Output the [X, Y] coordinate of the center of the cell containing the given text.  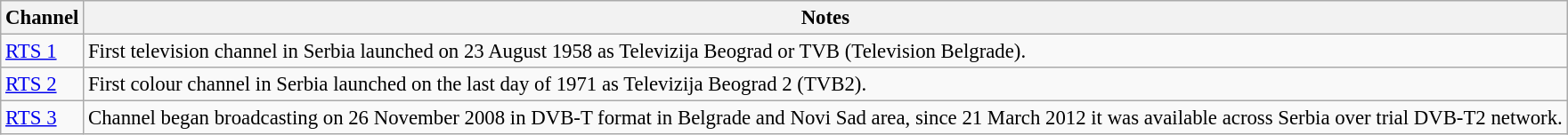
First colour channel in Serbia launched on the last day of 1971 as Televizija Beograd 2 (TVB2). [825, 84]
Notes [825, 18]
RTS 2 [43, 84]
RTS 3 [43, 118]
RTS 1 [43, 52]
First television channel in Serbia launched on 23 August 1958 as Televizija Beograd or TVB (Television Belgrade). [825, 52]
Channel [43, 18]
